Capture the cell that displays the provided text and extract its [X, Y] central coordinate. 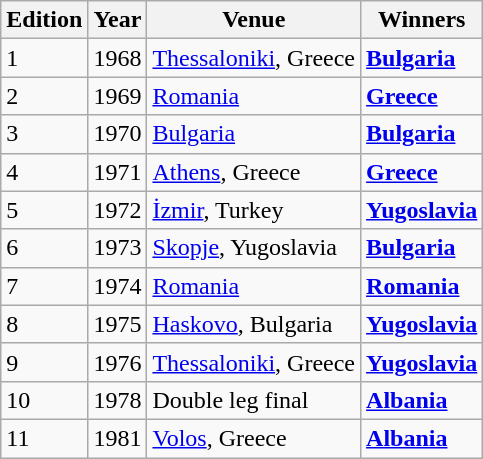
10 [44, 400]
Athens, Greece [254, 172]
Year [118, 20]
5 [44, 210]
1973 [118, 248]
1974 [118, 286]
1975 [118, 324]
1981 [118, 438]
2 [44, 96]
1968 [118, 58]
1969 [118, 96]
Double leg final [254, 400]
Haskovo, Bulgaria [254, 324]
6 [44, 248]
9 [44, 362]
Edition [44, 20]
3 [44, 134]
11 [44, 438]
8 [44, 324]
Winners [422, 20]
1970 [118, 134]
1 [44, 58]
1971 [118, 172]
1976 [118, 362]
Skopje, Yugoslavia [254, 248]
1972 [118, 210]
Volos, Greece [254, 438]
4 [44, 172]
1978 [118, 400]
İzmir, Turkey [254, 210]
7 [44, 286]
Venue [254, 20]
